Find where the given text appears and provide that cell's center as (X, Y) coordinate. 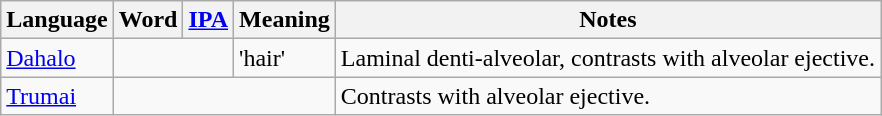
Word (148, 20)
Notes (608, 20)
Language (57, 20)
Trumai (57, 96)
'hair' (285, 58)
IPA (208, 20)
Laminal denti-alveolar, contrasts with alveolar ejective. (608, 58)
Dahalo (57, 58)
Meaning (285, 20)
Contrasts with alveolar ejective. (608, 96)
